Identify which cell holds the provided text, then report its (X, Y) central coordinate. 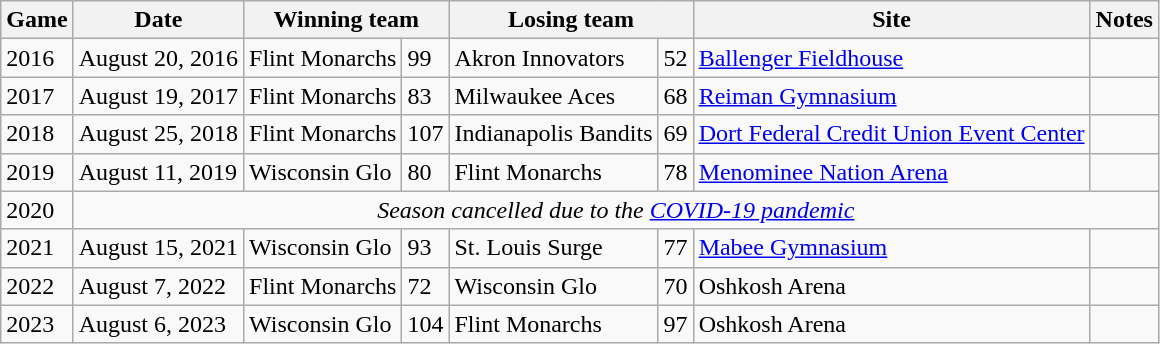
52 (676, 58)
August 11, 2019 (158, 172)
80 (426, 172)
2022 (37, 286)
Menominee Nation Arena (892, 172)
Akron Innovators (554, 58)
107 (426, 134)
72 (426, 286)
70 (676, 286)
August 19, 2017 (158, 96)
104 (426, 324)
83 (426, 96)
August 20, 2016 (158, 58)
2019 (37, 172)
2016 (37, 58)
Reiman Gymnasium (892, 96)
77 (676, 248)
2018 (37, 134)
Losing team (571, 20)
August 6, 2023 (158, 324)
2023 (37, 324)
69 (676, 134)
2021 (37, 248)
August 15, 2021 (158, 248)
Mabee Gymnasium (892, 248)
97 (676, 324)
Game (37, 20)
Dort Federal Credit Union Event Center (892, 134)
68 (676, 96)
Season cancelled due to the COVID-19 pandemic (616, 210)
Notes (1124, 20)
Ballenger Fieldhouse (892, 58)
99 (426, 58)
Milwaukee Aces (554, 96)
Date (158, 20)
2020 (37, 210)
Winning team (346, 20)
2017 (37, 96)
August 7, 2022 (158, 286)
Site (892, 20)
78 (676, 172)
93 (426, 248)
August 25, 2018 (158, 134)
Indianapolis Bandits (554, 134)
St. Louis Surge (554, 248)
